From the cell containing the given text, extract its center point as [X, Y] coordinate. 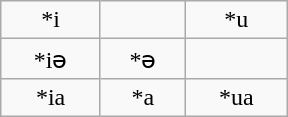
*ia [51, 97]
*ua [236, 97]
*ə [142, 59]
*a [142, 97]
*iə [51, 59]
*i [51, 20]
*u [236, 20]
